Search for the cell housing the specified text and yield its (X, Y) center coordinate. 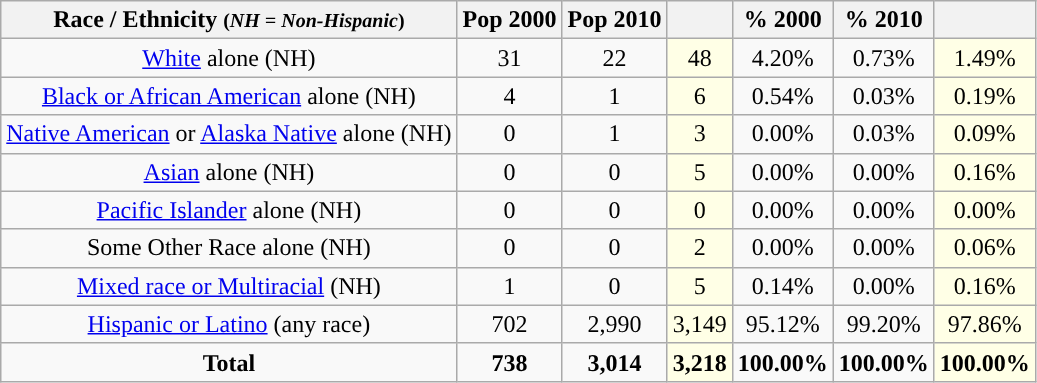
0.09% (984, 134)
Hispanic or Latino (any race) (229, 324)
Black or African American alone (NH) (229, 96)
White alone (NH) (229, 58)
2,990 (614, 324)
Pacific Islander alone (NH) (229, 210)
31 (510, 58)
Some Other Race alone (NH) (229, 248)
Native American or Alaska Native alone (NH) (229, 134)
4 (510, 96)
% 2000 (782, 20)
Race / Ethnicity (NH = Non-Hispanic) (229, 20)
Pop 2000 (510, 20)
0.19% (984, 96)
6 (700, 96)
3,014 (614, 362)
0.54% (782, 96)
4.20% (782, 58)
0.73% (884, 58)
% 2010 (884, 20)
702 (510, 324)
3,218 (700, 362)
Asian alone (NH) (229, 172)
3,149 (700, 324)
95.12% (782, 324)
1.49% (984, 58)
Pop 2010 (614, 20)
0.06% (984, 248)
97.86% (984, 324)
0.14% (782, 286)
48 (700, 58)
22 (614, 58)
2 (700, 248)
3 (700, 134)
Mixed race or Multiracial (NH) (229, 286)
738 (510, 362)
99.20% (884, 324)
Total (229, 362)
